Locate the cell with the specified text and output its [X, Y] center coordinate. 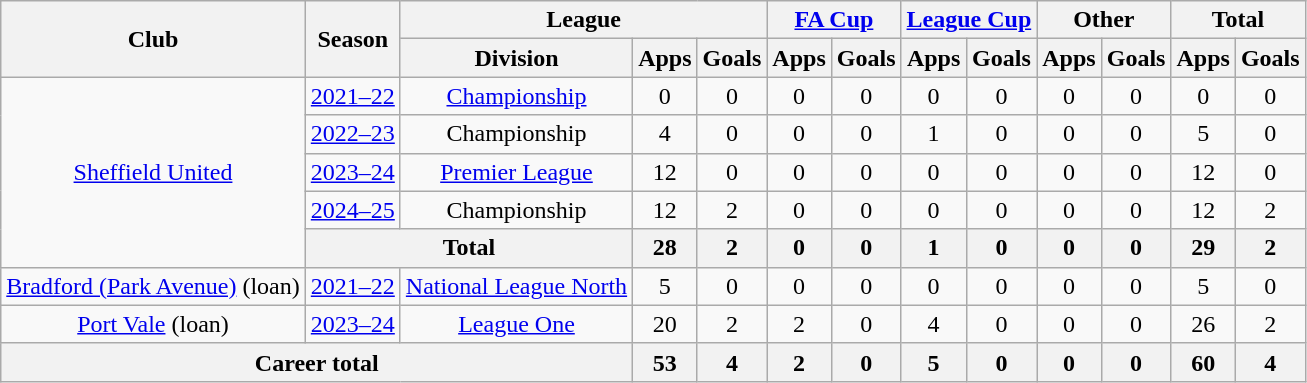
Bradford (Park Avenue) (loan) [154, 286]
Division [516, 58]
Sheffield United [154, 172]
Season [352, 39]
53 [665, 362]
26 [1203, 324]
Other [1104, 20]
National League North [516, 286]
League Cup [969, 20]
2022–23 [352, 134]
League [583, 20]
29 [1203, 248]
League One [516, 324]
20 [665, 324]
Club [154, 39]
FA Cup [834, 20]
Premier League [516, 172]
Port Vale (loan) [154, 324]
28 [665, 248]
2024–25 [352, 210]
60 [1203, 362]
Career total [317, 362]
